Search for the cell housing the specified text and yield its [X, Y] center coordinate. 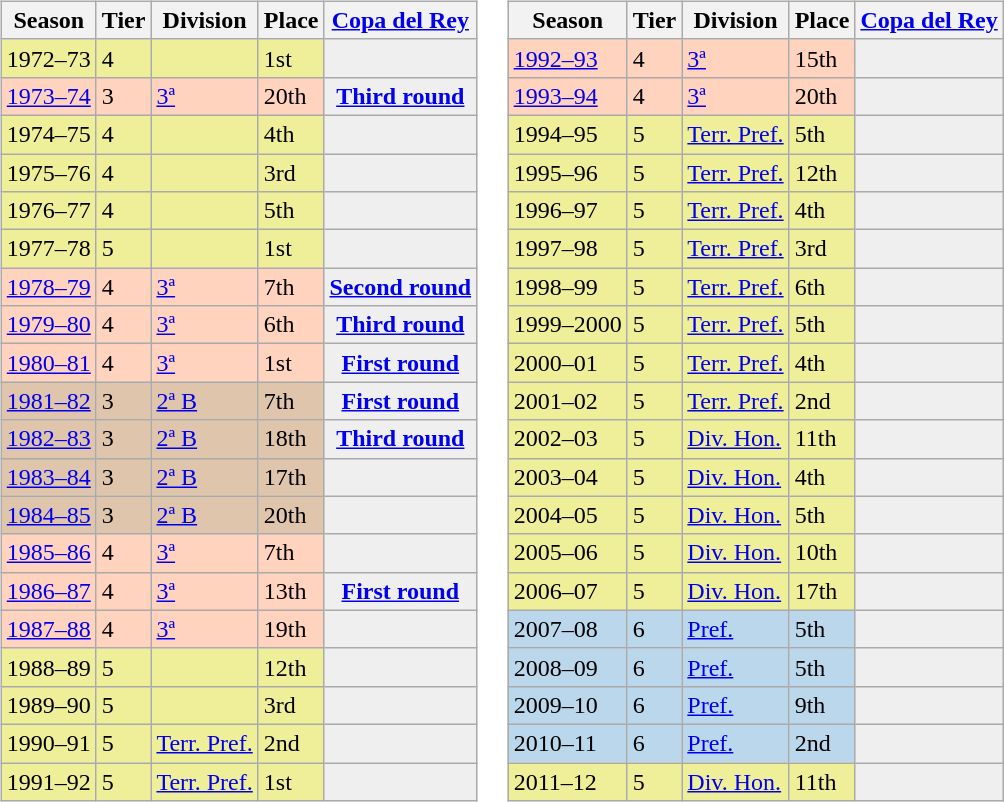
1989–90 [48, 705]
1977–78 [48, 249]
1999–2000 [568, 325]
1990–91 [48, 743]
1984–85 [48, 515]
1974–75 [48, 134]
1992–93 [568, 58]
19th [291, 629]
1981–82 [48, 401]
2000–01 [568, 363]
1983–84 [48, 477]
2006–07 [568, 591]
2004–05 [568, 515]
1979–80 [48, 325]
2003–04 [568, 477]
2002–03 [568, 439]
Second round [400, 287]
1980–81 [48, 363]
1988–89 [48, 667]
13th [291, 591]
1996–97 [568, 211]
1997–98 [568, 249]
1978–79 [48, 287]
9th [822, 705]
1973–74 [48, 96]
2009–10 [568, 705]
1995–96 [568, 173]
2005–06 [568, 553]
2001–02 [568, 401]
1976–77 [48, 211]
1975–76 [48, 173]
18th [291, 439]
15th [822, 58]
1985–86 [48, 553]
1986–87 [48, 591]
1972–73 [48, 58]
1998–99 [568, 287]
10th [822, 553]
1993–94 [568, 96]
1987–88 [48, 629]
2008–09 [568, 667]
1994–95 [568, 134]
1982–83 [48, 439]
2011–12 [568, 781]
1991–92 [48, 781]
2007–08 [568, 629]
2010–11 [568, 743]
